Extract the (x, y) coordinate from the center of the cell holding the provided text.  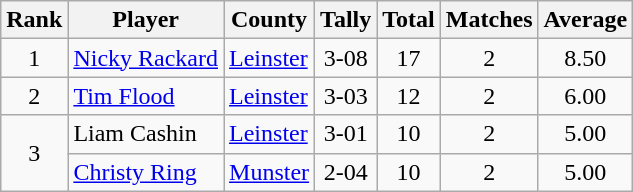
3 (34, 153)
Tim Flood (146, 96)
12 (409, 96)
6.00 (586, 96)
Matches (489, 20)
3-03 (346, 96)
Total (409, 20)
Nicky Rackard (146, 58)
Rank (34, 20)
Liam Cashin (146, 134)
Christy Ring (146, 172)
8.50 (586, 58)
County (270, 20)
2-04 (346, 172)
Player (146, 20)
3-01 (346, 134)
3-08 (346, 58)
Munster (270, 172)
1 (34, 58)
Average (586, 20)
Tally (346, 20)
17 (409, 58)
